Return (X, Y) of the center of cell containing provided text 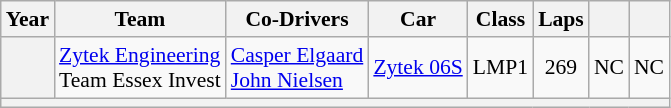
Zytek Engineering Team Essex Invest (140, 68)
LMP1 (500, 68)
Class (500, 19)
Year (28, 19)
Zytek 06S (418, 68)
Co-Drivers (298, 19)
Car (418, 19)
Laps (561, 19)
269 (561, 68)
Casper Elgaard John Nielsen (298, 68)
Team (140, 19)
